Find where the given text appears and provide that cell's center as (X, Y) coordinate. 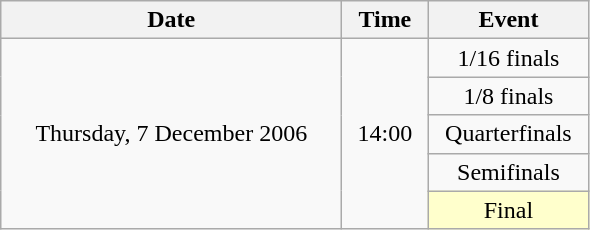
Semifinals (508, 172)
Event (508, 20)
Final (508, 210)
Time (385, 20)
1/16 finals (508, 58)
14:00 (385, 134)
Thursday, 7 December 2006 (172, 134)
Date (172, 20)
1/8 finals (508, 96)
Quarterfinals (508, 134)
